Pinpoint the cell where the given text exists, returning its [x, y] midpoint coordinate. 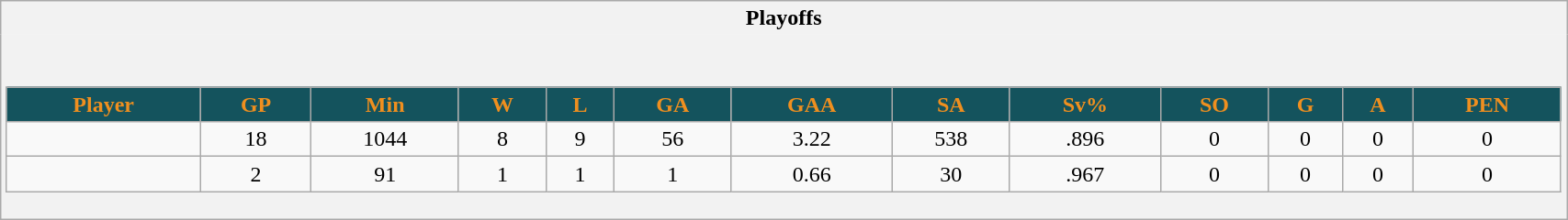
A [1378, 104]
0.66 [812, 174]
SO [1214, 104]
Player [103, 104]
18 [255, 139]
L [581, 104]
538 [951, 139]
Player GP Min W L GA GAA SA Sv% SO G A PEN 18 1044 8 9 56 3.22 538 .896 0 0 0 0 2 91 1 1 1 0.66 30 .967 0 0 0 0 [784, 126]
.967 [1085, 174]
Min [386, 104]
SA [951, 104]
Playoffs [784, 18]
G [1306, 104]
56 [672, 139]
1044 [386, 139]
W [502, 104]
91 [386, 174]
Sv% [1085, 104]
30 [951, 174]
3.22 [812, 139]
.896 [1085, 139]
2 [255, 174]
8 [502, 139]
PEN [1488, 104]
GP [255, 104]
GAA [812, 104]
GA [672, 104]
9 [581, 139]
